Identify which cell holds the provided text, then report its (X, Y) central coordinate. 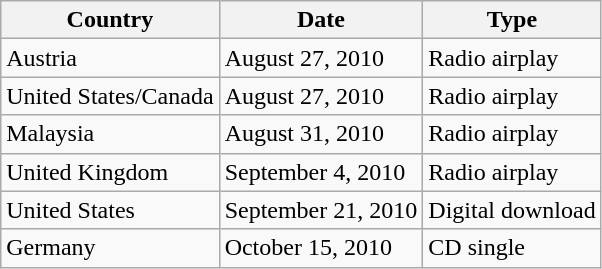
United Kingdom (110, 172)
October 15, 2010 (321, 248)
Austria (110, 58)
United States (110, 210)
September 21, 2010 (321, 210)
September 4, 2010 (321, 172)
Country (110, 20)
Malaysia (110, 134)
Type (512, 20)
CD single (512, 248)
Germany (110, 248)
August 31, 2010 (321, 134)
Digital download (512, 210)
Date (321, 20)
United States/Canada (110, 96)
